Identify which cell holds the provided text, then report its (X, Y) central coordinate. 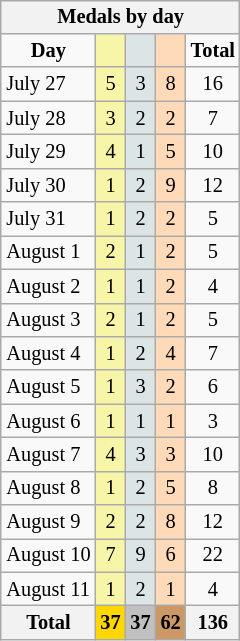
August 7 (48, 455)
August 2 (48, 286)
62 (171, 623)
August 1 (48, 253)
August 9 (48, 522)
July 30 (48, 185)
Medals by day (120, 17)
16 (213, 84)
July 28 (48, 118)
August 6 (48, 421)
136 (213, 623)
Day (48, 51)
August 8 (48, 488)
August 5 (48, 387)
August 4 (48, 354)
August 11 (48, 589)
August 3 (48, 320)
August 10 (48, 556)
July 29 (48, 152)
July 27 (48, 84)
July 31 (48, 219)
22 (213, 556)
